Scan for the cell matching the given text and deliver its (x, y) coordinate at center. 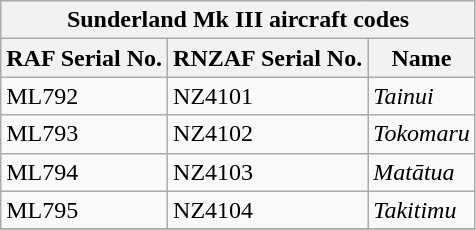
Tainui (422, 96)
ML793 (84, 134)
ML795 (84, 210)
ML792 (84, 96)
NZ4101 (268, 96)
Tokomaru (422, 134)
RAF Serial No. (84, 58)
Name (422, 58)
NZ4104 (268, 210)
ML794 (84, 172)
NZ4103 (268, 172)
NZ4102 (268, 134)
Matātua (422, 172)
RNZAF Serial No. (268, 58)
Sunderland Mk III aircraft codes (238, 20)
Takitimu (422, 210)
